Provide the [x, y] coordinate of the cell's center where the given text is located.  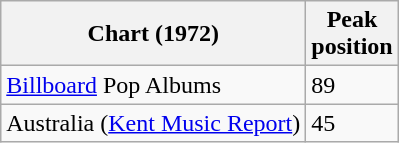
Chart (1972) [154, 34]
Australia (Kent Music Report) [154, 123]
45 [352, 123]
Billboard Pop Albums [154, 85]
89 [352, 85]
Peak position [352, 34]
